Return [X, Y] of the center of cell containing provided text 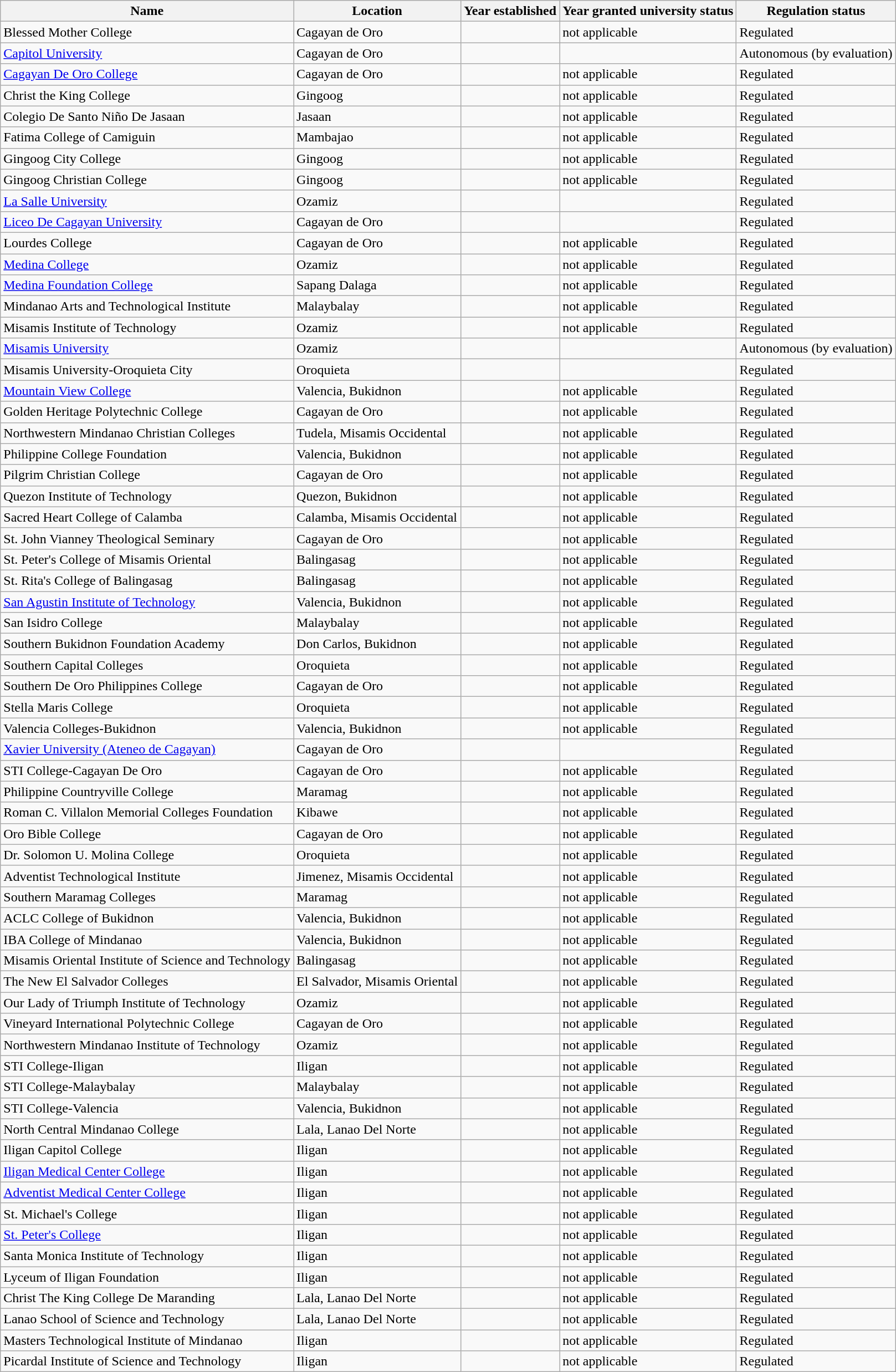
Cagayan De Oro College [147, 74]
St. Peter's College of Misamis Oriental [147, 559]
Gingoog City College [147, 159]
Liceo De Cagayan University [147, 222]
Southern Bukidnon Foundation Academy [147, 644]
Quezon, Bukidnon [377, 496]
Don Carlos, Bukidnon [377, 644]
IBA College of Mindanao [147, 940]
Iligan Capitol College [147, 1150]
Christ the King College [147, 95]
Southern De Oro Philippines College [147, 686]
Fatima College of Camiguin [147, 137]
Vineyard International Polytechnic College [147, 1024]
Sacred Heart College of Calamba [147, 517]
Misamis Oriental Institute of Science and Technology [147, 961]
St. John Vianney Theological Seminary [147, 538]
St. Peter's College [147, 1235]
Lanao School of Science and Technology [147, 1319]
Roman C. Villalon Memorial Colleges Foundation [147, 813]
Lyceum of Iligan Foundation [147, 1277]
La Salle University [147, 201]
Lourdes College [147, 243]
Southern Maramag Colleges [147, 897]
Santa Monica Institute of Technology [147, 1256]
Northwestern Mindanao Christian Colleges [147, 433]
Mountain View College [147, 391]
Mindanao Arts and Technological Institute [147, 307]
Adventist Medical Center College [147, 1192]
Capitol University [147, 53]
St. Rita's College of Balingasag [147, 580]
Northwestern Mindanao Institute of Technology [147, 1045]
Golden Heritage Polytechnic College [147, 412]
Year granted university status [648, 11]
Misamis University-Oroquieta City [147, 370]
Adventist Technological Institute [147, 876]
Year established [510, 11]
STI College-Iligan [147, 1066]
Misamis Institute of Technology [147, 328]
Pilgrim Christian College [147, 475]
Quezon Institute of Technology [147, 496]
Blessed Mother College [147, 32]
St. Michael's College [147, 1213]
Xavier University (Ateneo de Cagayan) [147, 749]
Medina College [147, 264]
Location [377, 11]
Masters Technological Institute of Mindanao [147, 1340]
Oro Bible College [147, 834]
STI College-Cagayan De Oro [147, 771]
Our Lady of Triumph Institute of Technology [147, 1003]
Gingoog Christian College [147, 180]
Christ The King College De Maranding [147, 1298]
Jimenez, Misamis Occidental [377, 876]
The New El Salvador Colleges [147, 982]
San Isidro College [147, 623]
STI College-Malaybalay [147, 1087]
Jasaan [377, 116]
Valencia Colleges-Bukidnon [147, 728]
Calamba, Misamis Occidental [377, 517]
El Salvador, Misamis Oriental [377, 982]
Misamis University [147, 349]
Philippine Countryville College [147, 792]
Dr. Solomon U. Molina College [147, 855]
Colegio De Santo Niño De Jasaan [147, 116]
Philippine College Foundation [147, 454]
Stella Maris College [147, 707]
Tudela, Misamis Occidental [377, 433]
Iligan Medical Center College [147, 1171]
STI College-Valencia [147, 1108]
San Agustin Institute of Technology [147, 601]
Sapang Dalaga [377, 285]
ACLC College of Bukidnon [147, 918]
Mambajao [377, 137]
Picardal Institute of Science and Technology [147, 1361]
Medina Foundation College [147, 285]
Kibawe [377, 813]
North Central Mindanao College [147, 1129]
Name [147, 11]
Southern Capital Colleges [147, 665]
Regulation status [816, 11]
